Identify which cell holds the provided text, then report its [x, y] central coordinate. 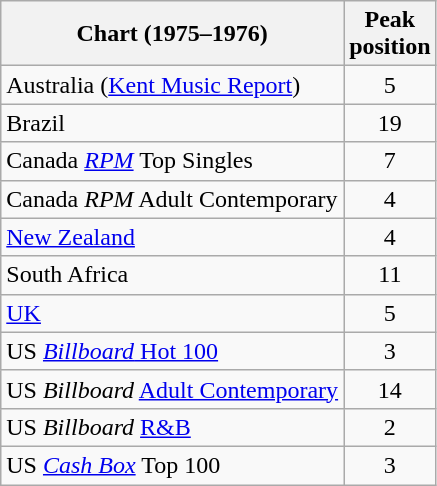
Canada RPM Top Singles [172, 161]
Australia (Kent Music Report) [172, 85]
2 [390, 427]
Brazil [172, 123]
19 [390, 123]
UK [172, 313]
14 [390, 389]
Peakposition [390, 34]
7 [390, 161]
11 [390, 275]
Canada RPM Adult Contemporary [172, 199]
South Africa [172, 275]
New Zealand [172, 237]
US Billboard Adult Contemporary [172, 389]
Chart (1975–1976) [172, 34]
US Cash Box Top 100 [172, 465]
US Billboard R&B [172, 427]
US Billboard Hot 100 [172, 351]
